For the text-containing cell, return its midpoint in [x, y] coordinate format. 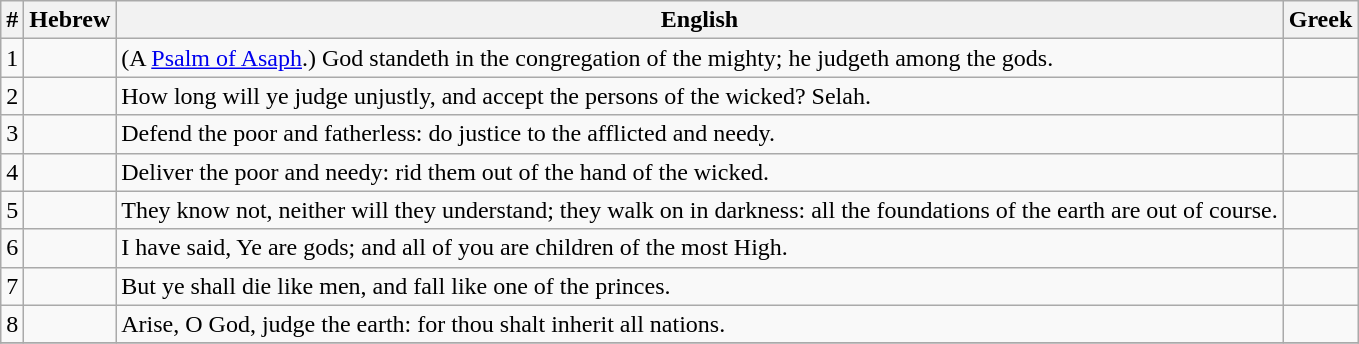
But ye shall die like men, and fall like one of the princes. [700, 286]
5 [12, 210]
English [700, 20]
Arise, O God, judge the earth: for thou shalt inherit all nations. [700, 324]
Greek [1320, 20]
Deliver the poor and needy: rid them out of the hand of the wicked. [700, 172]
I have said, Ye are gods; and all of you are children of the most High. [700, 248]
# [12, 20]
Defend the poor and fatherless: do justice to the afflicted and needy. [700, 134]
(A Psalm of Asaph.) God standeth in the congregation of the mighty; he judgeth among the gods. [700, 58]
How long will ye judge unjustly, and accept the persons of the wicked? Selah. [700, 96]
8 [12, 324]
4 [12, 172]
They know not, neither will they understand; they walk on in darkness: all the foundations of the earth are out of course. [700, 210]
2 [12, 96]
1 [12, 58]
7 [12, 286]
Hebrew [70, 20]
3 [12, 134]
6 [12, 248]
